Detect which cell encompasses the target text, then output its (x, y) center coordinate. 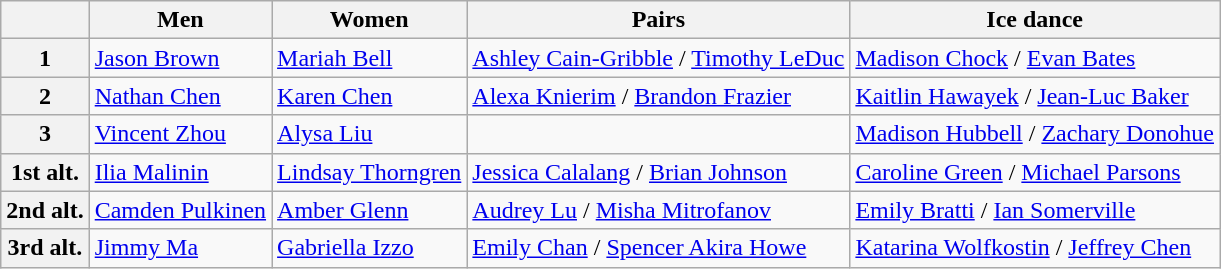
Jason Brown (180, 58)
Women (370, 20)
Karen Chen (370, 96)
Gabriella Izzo (370, 248)
Amber Glenn (370, 210)
Lindsay Thorngren (370, 172)
Pairs (658, 20)
Vincent Zhou (180, 134)
Ice dance (1035, 20)
3rd alt. (45, 248)
Nathan Chen (180, 96)
Jessica Calalang / Brian Johnson (658, 172)
3 (45, 134)
2 (45, 96)
Madison Hubbell / Zachary Donohue (1035, 134)
Alysa Liu (370, 134)
Ashley Cain-Gribble / Timothy LeDuc (658, 58)
Madison Chock / Evan Bates (1035, 58)
Men (180, 20)
Mariah Bell (370, 58)
Emily Bratti / Ian Somerville (1035, 210)
Caroline Green / Michael Parsons (1035, 172)
Audrey Lu / Misha Mitrofanov (658, 210)
Kaitlin Hawayek / Jean-Luc Baker (1035, 96)
Katarina Wolfkostin / Jeffrey Chen (1035, 248)
Ilia Malinin (180, 172)
1st alt. (45, 172)
Jimmy Ma (180, 248)
Alexa Knierim / Brandon Frazier (658, 96)
1 (45, 58)
Camden Pulkinen (180, 210)
2nd alt. (45, 210)
Emily Chan / Spencer Akira Howe (658, 248)
